Search for the cell housing the specified text and yield its [X, Y] center coordinate. 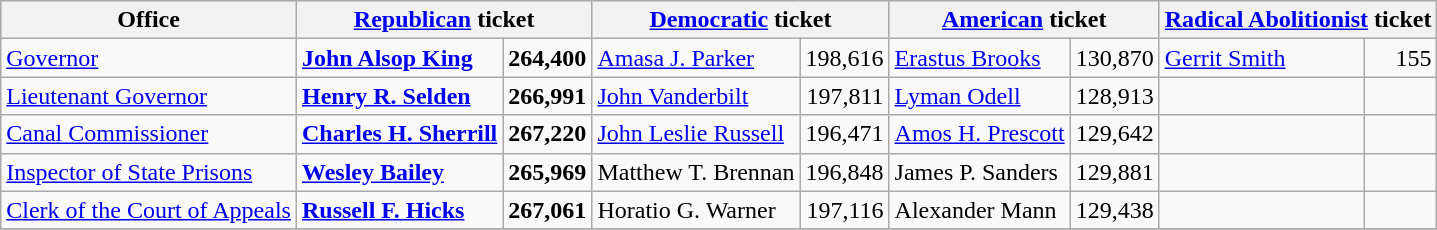
Canal Commissioner [149, 134]
Radical Abolitionist ticket [1298, 20]
Office [149, 20]
James P. Sanders [980, 172]
Alexander Mann [980, 210]
198,616 [844, 58]
197,116 [844, 210]
129,642 [1114, 134]
John Alsop King [399, 58]
267,220 [548, 134]
John Leslie Russell [696, 134]
130,870 [1114, 58]
196,471 [844, 134]
Horatio G. Warner [696, 210]
Governor [149, 58]
Gerrit Smith [1262, 58]
American ticket [1024, 20]
266,991 [548, 96]
Inspector of State Prisons [149, 172]
Erastus Brooks [980, 58]
Democratic ticket [740, 20]
Henry R. Selden [399, 96]
John Vanderbilt [696, 96]
196,848 [844, 172]
Wesley Bailey [399, 172]
197,811 [844, 96]
Lyman Odell [980, 96]
129,881 [1114, 172]
264,400 [548, 58]
155 [1400, 58]
267,061 [548, 210]
Matthew T. Brennan [696, 172]
265,969 [548, 172]
Republican ticket [444, 20]
Amos H. Prescott [980, 134]
129,438 [1114, 210]
128,913 [1114, 96]
Amasa J. Parker [696, 58]
Russell F. Hicks [399, 210]
Clerk of the Court of Appeals [149, 210]
Charles H. Sherrill [399, 134]
Lieutenant Governor [149, 96]
